Output the (x, y) coordinate of the center of the cell containing the given text.  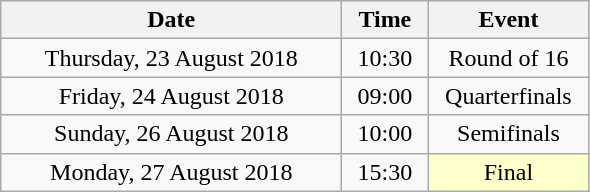
Time (385, 20)
Sunday, 26 August 2018 (172, 134)
10:00 (385, 134)
Final (508, 172)
Monday, 27 August 2018 (172, 172)
Round of 16 (508, 58)
Date (172, 20)
10:30 (385, 58)
09:00 (385, 96)
Semifinals (508, 134)
Event (508, 20)
15:30 (385, 172)
Thursday, 23 August 2018 (172, 58)
Friday, 24 August 2018 (172, 96)
Quarterfinals (508, 96)
